Determine the [X, Y] coordinate at the center of the cell enclosing the given text.  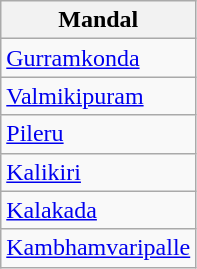
Kalakada [98, 210]
Kalikiri [98, 172]
Valmikipuram [98, 96]
Mandal [98, 20]
Kambhamvaripalle [98, 248]
Gurramkonda [98, 58]
Pileru [98, 134]
